Return [x, y] of the center of cell containing provided text 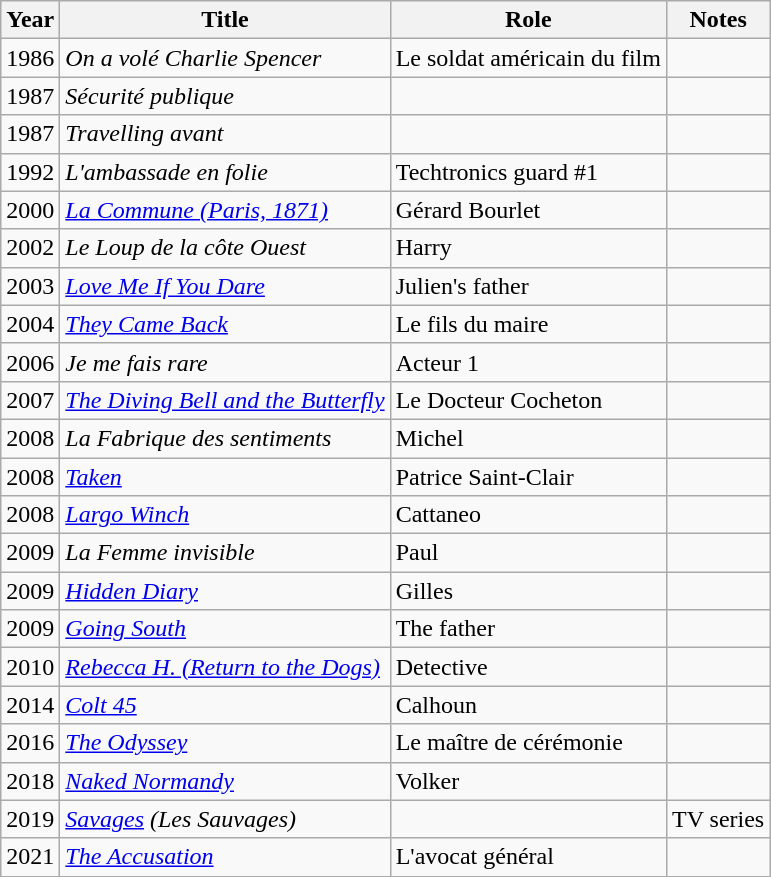
2004 [30, 324]
Role [528, 20]
Savages (Les Sauvages) [225, 819]
Techtronics guard #1 [528, 172]
Julien's father [528, 286]
2003 [30, 286]
Harry [528, 248]
Naked Normandy [225, 781]
La Fabrique des sentiments [225, 438]
They Came Back [225, 324]
Acteur 1 [528, 362]
Year [30, 20]
Taken [225, 477]
Sécurité publique [225, 96]
2019 [30, 819]
Title [225, 20]
Volker [528, 781]
Calhoun [528, 705]
Love Me If You Dare [225, 286]
Je me fais rare [225, 362]
The Odyssey [225, 743]
Rebecca H. (Return to the Dogs) [225, 667]
La Commune (Paris, 1871) [225, 210]
TV series [718, 819]
La Femme invisible [225, 553]
Hidden Diary [225, 591]
Colt 45 [225, 705]
2016 [30, 743]
Le fils du maire [528, 324]
Going South [225, 629]
L'avocat général [528, 857]
Le Loup de la côte Ouest [225, 248]
2018 [30, 781]
The father [528, 629]
Cattaneo [528, 515]
2021 [30, 857]
Detective [528, 667]
2007 [30, 400]
2014 [30, 705]
Patrice Saint-Clair [528, 477]
Le maître de cérémonie [528, 743]
L'ambassade en folie [225, 172]
2000 [30, 210]
Le soldat américain du film [528, 58]
Gérard Bourlet [528, 210]
Largo Winch [225, 515]
2006 [30, 362]
Michel [528, 438]
Le Docteur Cocheton [528, 400]
Notes [718, 20]
1992 [30, 172]
The Diving Bell and the Butterfly [225, 400]
On a volé Charlie Spencer [225, 58]
Travelling avant [225, 134]
Gilles [528, 591]
2002 [30, 248]
The Accusation [225, 857]
2010 [30, 667]
Paul [528, 553]
1986 [30, 58]
